Identify which cell holds the provided text, then report its (X, Y) central coordinate. 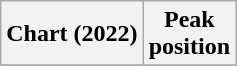
Peakposition (189, 34)
Chart (2022) (72, 34)
